Scan for the cell matching the given text and deliver its [X, Y] coordinate at center. 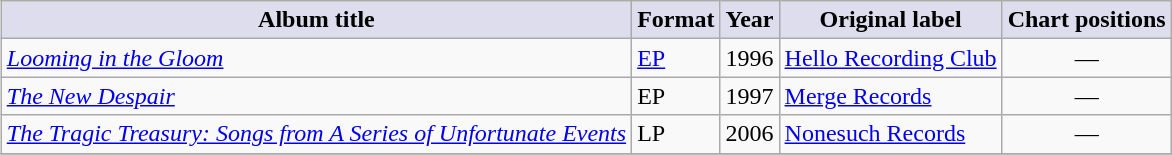
Chart positions [1086, 20]
The Tragic Treasury: Songs from A Series of Unfortunate Events [316, 134]
The New Despair [316, 96]
2006 [750, 134]
Looming in the Gloom [316, 58]
Album title [316, 20]
Hello Recording Club [890, 58]
Nonesuch Records [890, 134]
Format [676, 20]
1997 [750, 96]
1996 [750, 58]
Original label [890, 20]
LP [676, 134]
Merge Records [890, 96]
Year [750, 20]
